Find where the given text appears and provide that cell's center as [x, y] coordinate. 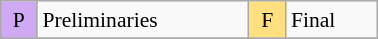
Preliminaries [142, 20]
F [268, 20]
Final [332, 20]
P [18, 20]
